Search for the cell housing the specified text and yield its [X, Y] center coordinate. 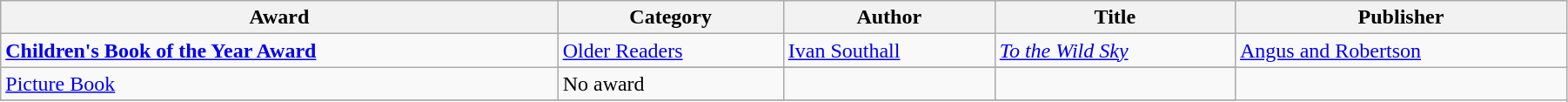
To the Wild Sky [1115, 51]
Publisher [1401, 17]
Older Readers [670, 51]
Picture Book [279, 84]
No award [670, 84]
Award [279, 17]
Children's Book of the Year Award [279, 51]
Author [889, 17]
Category [670, 17]
Ivan Southall [889, 51]
Angus and Robertson [1401, 51]
Title [1115, 17]
